Capture the cell that displays the provided text and extract its (x, y) central coordinate. 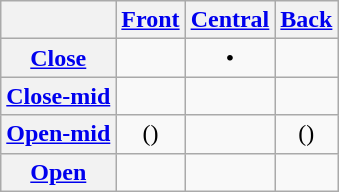
Central (230, 20)
Open (58, 172)
Close (58, 58)
Open-mid (58, 134)
Back (306, 20)
• (230, 58)
Close-mid (58, 96)
Front (150, 20)
